Identify which cell holds the provided text, then report its [x, y] central coordinate. 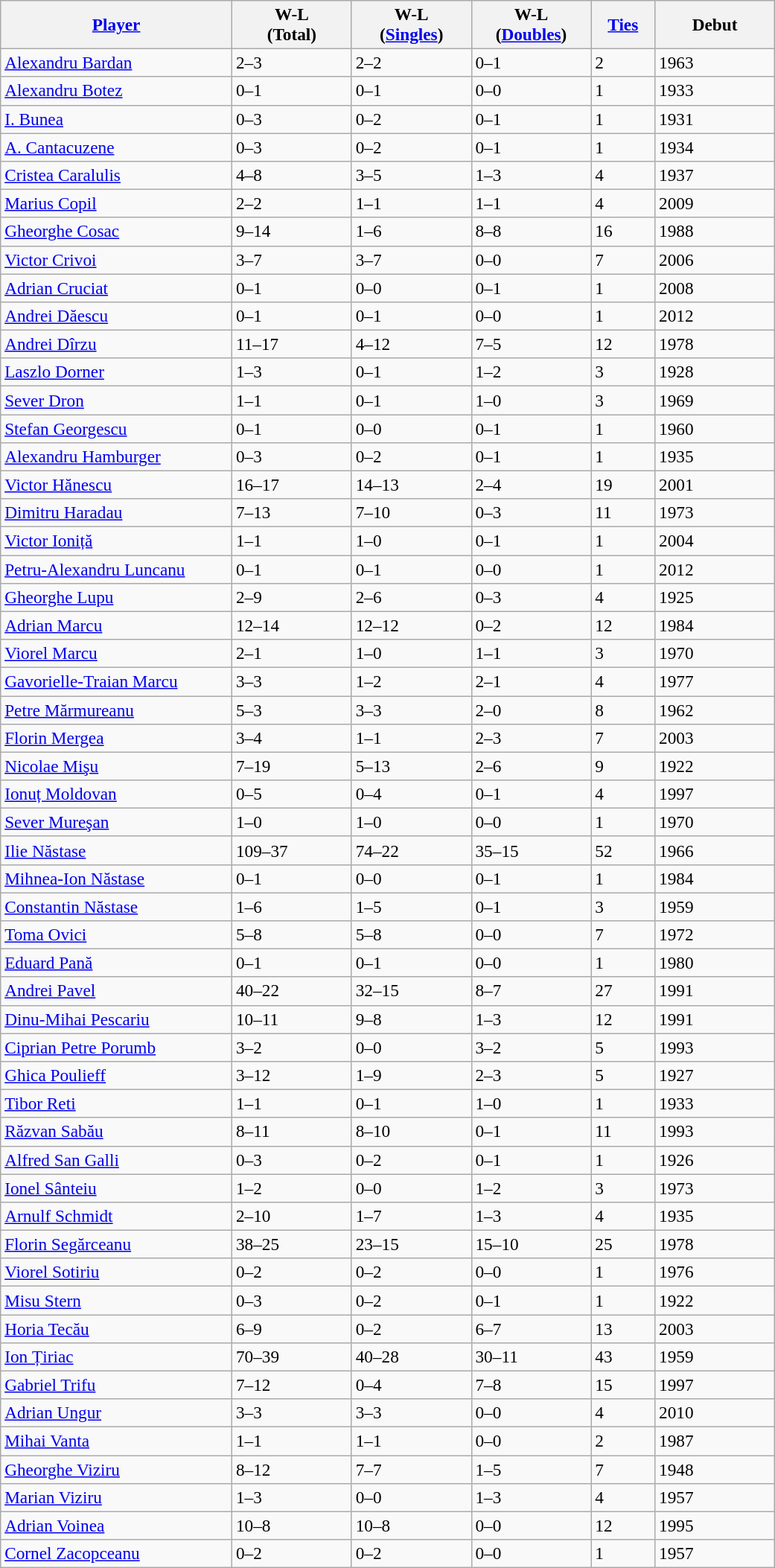
5–13 [411, 766]
1988 [715, 232]
Dinu-Mihai Pescariu [116, 1019]
Răzvan Sabău [116, 1132]
1987 [715, 1441]
1966 [715, 850]
7–8 [532, 1385]
16 [623, 232]
1980 [715, 963]
I. Bunea [116, 119]
Ion Țiriac [116, 1357]
1960 [715, 428]
Eduard Pană [116, 963]
3–4 [292, 738]
8–10 [411, 1132]
Alexandru Botez [116, 91]
2001 [715, 485]
5–3 [292, 710]
10–11 [292, 1019]
Ionel Sânteiu [116, 1188]
Petre Mărmureanu [116, 710]
Victor Crivoi [116, 260]
12–14 [292, 625]
2004 [715, 541]
14–13 [411, 485]
Horia Tecău [116, 1328]
Ciprian Petre Porumb [116, 1047]
52 [623, 850]
2–9 [292, 597]
2–10 [292, 1216]
Victor Ioniță [116, 541]
27 [623, 991]
40–22 [292, 991]
3–12 [292, 1075]
Stefan Georgescu [116, 428]
Gabriel Trifu [116, 1385]
Petru-Alexandru Luncanu [116, 569]
Player [116, 24]
7–5 [532, 344]
1931 [715, 119]
Ties [623, 24]
19 [623, 485]
8–11 [292, 1132]
2008 [715, 287]
25 [623, 1244]
Gheorghe Viziru [116, 1469]
4–12 [411, 344]
W-L(Singles) [411, 24]
8–8 [532, 232]
6–7 [532, 1328]
Arnulf Schmidt [116, 1216]
7–7 [411, 1469]
Debut [715, 24]
70–39 [292, 1357]
Victor Hănescu [116, 485]
Constantin Năstase [116, 906]
1934 [715, 147]
Marian Viziru [116, 1497]
15–10 [532, 1244]
13 [623, 1328]
Alexandru Hamburger [116, 456]
Florin Mergea [116, 738]
A. Cantacuzene [116, 147]
1–7 [411, 1216]
2–0 [532, 710]
1926 [715, 1160]
Mihnea-Ion Năstase [116, 879]
Adrian Ungur [116, 1413]
43 [623, 1357]
2006 [715, 260]
11–17 [292, 344]
2009 [715, 203]
9–14 [292, 232]
1977 [715, 681]
Viorel Marcu [116, 653]
W-L(Doubles) [532, 24]
Ilie Năstase [116, 850]
Marius Copil [116, 203]
2–4 [532, 485]
6–9 [292, 1328]
4–8 [292, 175]
1972 [715, 934]
Sever Mureşan [116, 822]
Adrian Voinea [116, 1526]
1963 [715, 63]
Misu Stern [116, 1300]
Nicolae Mişu [116, 766]
1927 [715, 1075]
2010 [715, 1413]
1928 [715, 372]
Andrei Dăescu [116, 316]
9–8 [411, 1019]
1995 [715, 1526]
Alexandru Bardan [116, 63]
Sever Dron [116, 400]
8–7 [532, 991]
Andrei Dîrzu [116, 344]
Mihai Vanta [116, 1441]
Ionuț Moldovan [116, 794]
30–11 [532, 1357]
7–10 [411, 513]
Adrian Marcu [116, 625]
8 [623, 710]
Gheorghe Lupu [116, 597]
Laszlo Dorner [116, 372]
1976 [715, 1272]
3–5 [411, 175]
1925 [715, 597]
Dimitru Haradau [116, 513]
7–13 [292, 513]
Gheorghe Cosac [116, 232]
Adrian Cruciat [116, 287]
9 [623, 766]
1969 [715, 400]
W-L(Total) [292, 24]
Cornel Zacopceanu [116, 1553]
12–12 [411, 625]
40–28 [411, 1357]
Gavorielle-Traian Marcu [116, 681]
74–22 [411, 850]
Toma Ovici [116, 934]
Alfred San Galli [116, 1160]
Florin Segărceanu [116, 1244]
Cristea Caralulis [116, 175]
38–25 [292, 1244]
23–15 [411, 1244]
1937 [715, 175]
Ghica Poulieff [116, 1075]
Andrei Pavel [116, 991]
15 [623, 1385]
32–15 [411, 991]
8–12 [292, 1469]
16–17 [292, 485]
1–9 [411, 1075]
0–5 [292, 794]
1962 [715, 710]
109–37 [292, 850]
7–19 [292, 766]
Tibor Reti [116, 1103]
1948 [715, 1469]
Viorel Sotiriu [116, 1272]
35–15 [532, 850]
7–12 [292, 1385]
